Output the [X, Y] coordinate of the center of the cell containing the given text.  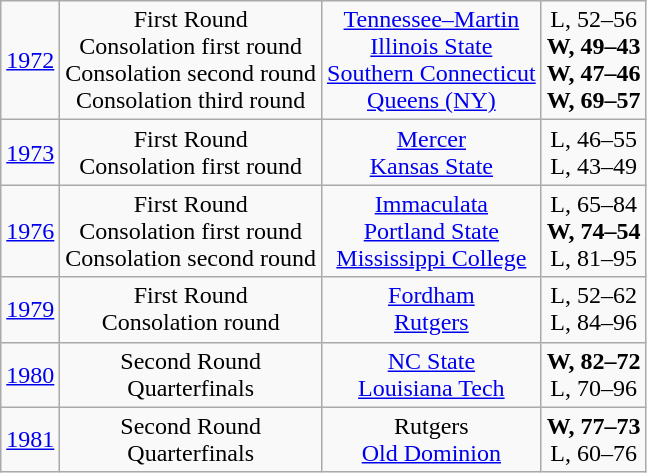
MercerKansas State [432, 152]
W, 77–73L, 60–76 [594, 440]
L, 52–56W, 49–43W, 47–46W, 69–57 [594, 60]
First RoundConsolation first round [191, 152]
L, 52–62L, 84–96 [594, 310]
L, 65–84W, 74–54L, 81–95 [594, 231]
1973 [30, 152]
1981 [30, 440]
Tennessee–MartinIllinois StateSouthern ConnecticutQueens (NY) [432, 60]
L, 46–55L, 43–49 [594, 152]
1980 [30, 374]
FordhamRutgers [432, 310]
1979 [30, 310]
1972 [30, 60]
ImmaculataPortland StateMississippi College [432, 231]
First RoundConsolation round [191, 310]
NC StateLouisiana Tech [432, 374]
1976 [30, 231]
First RoundConsolation first roundConsolation second round [191, 231]
W, 82–72L, 70–96 [594, 374]
RutgersOld Dominion [432, 440]
First RoundConsolation first roundConsolation second roundConsolation third round [191, 60]
